Scan for the cell matching the given text and deliver its [x, y] coordinate at center. 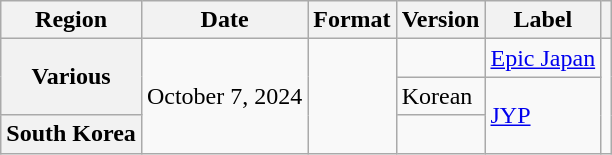
Format [352, 20]
South Korea [72, 134]
Epic Japan [543, 58]
Various [72, 77]
Version [440, 20]
Label [543, 20]
JYP [543, 115]
October 7, 2024 [224, 96]
Korean [440, 96]
Date [224, 20]
Region [72, 20]
